Search for the cell housing the specified text and yield its (X, Y) center coordinate. 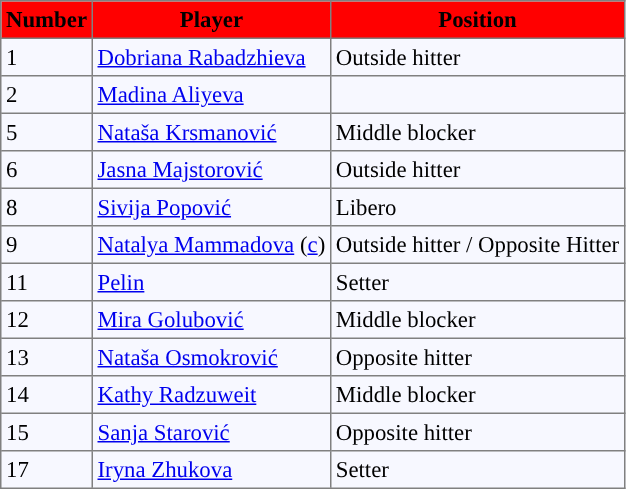
Kathy Radzuweit (211, 395)
Libero (477, 207)
8 (47, 207)
11 (47, 282)
Player (211, 20)
13 (47, 357)
12 (47, 320)
5 (47, 132)
17 (47, 470)
Number (47, 20)
Pelin (211, 282)
6 (47, 170)
Nataša Osmokrović (211, 357)
Sanja Starović (211, 432)
2 (47, 95)
Position (477, 20)
1 (47, 57)
Mira Golubović (211, 320)
14 (47, 395)
Natalya Mammadova (c) (211, 245)
Jasna Majstorović (211, 170)
Iryna Zhukova (211, 470)
Nataša Krsmanović (211, 132)
15 (47, 432)
Sivija Popović (211, 207)
9 (47, 245)
Dobriana Rabadzhieva (211, 57)
Madina Aliyeva (211, 95)
Outside hitter / Opposite Hitter (477, 245)
